Return the (x, y) coordinate for the center point of the cell that contains the specified text.  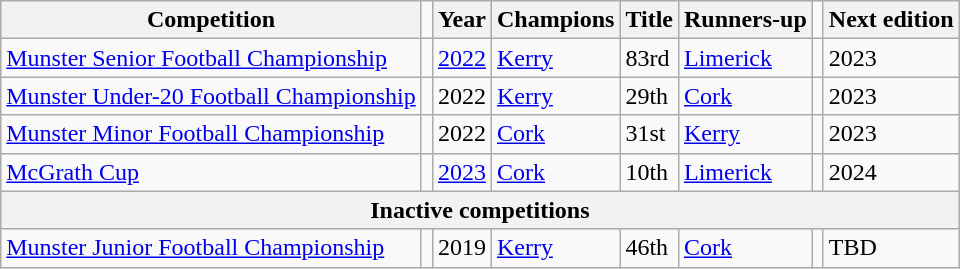
Next edition (891, 20)
McGrath Cup (212, 172)
Champions (555, 20)
TBD (891, 248)
Runners-up (745, 20)
46th (650, 248)
2019 (462, 248)
83rd (650, 58)
Munster Senior Football Championship (212, 58)
2024 (891, 172)
Munster Junior Football Championship (212, 248)
Year (462, 20)
Munster Under-20 Football Championship (212, 96)
Inactive competitions (480, 210)
Competition (212, 20)
29th (650, 96)
Munster Minor Football Championship (212, 134)
Title (650, 20)
10th (650, 172)
31st (650, 134)
